Detect which cell encompasses the target text, then output its [X, Y] center coordinate. 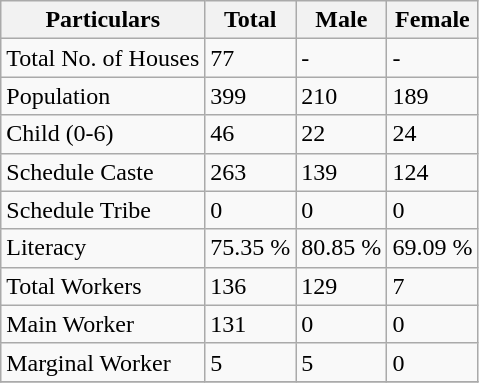
Marginal Worker [103, 362]
22 [342, 134]
Schedule Tribe [103, 210]
80.85 % [342, 248]
7 [432, 286]
189 [432, 96]
129 [342, 286]
Schedule Caste [103, 172]
Main Worker [103, 324]
Total Workers [103, 286]
263 [250, 172]
77 [250, 58]
75.35 % [250, 248]
Total No. of Houses [103, 58]
24 [432, 134]
124 [432, 172]
Male [342, 20]
Population [103, 96]
131 [250, 324]
Particulars [103, 20]
69.09 % [432, 248]
Literacy [103, 248]
Child (0-6) [103, 134]
399 [250, 96]
Total [250, 20]
136 [250, 286]
139 [342, 172]
210 [342, 96]
Female [432, 20]
46 [250, 134]
